Determine the [X, Y] coordinate at the center of the cell enclosing the given text.  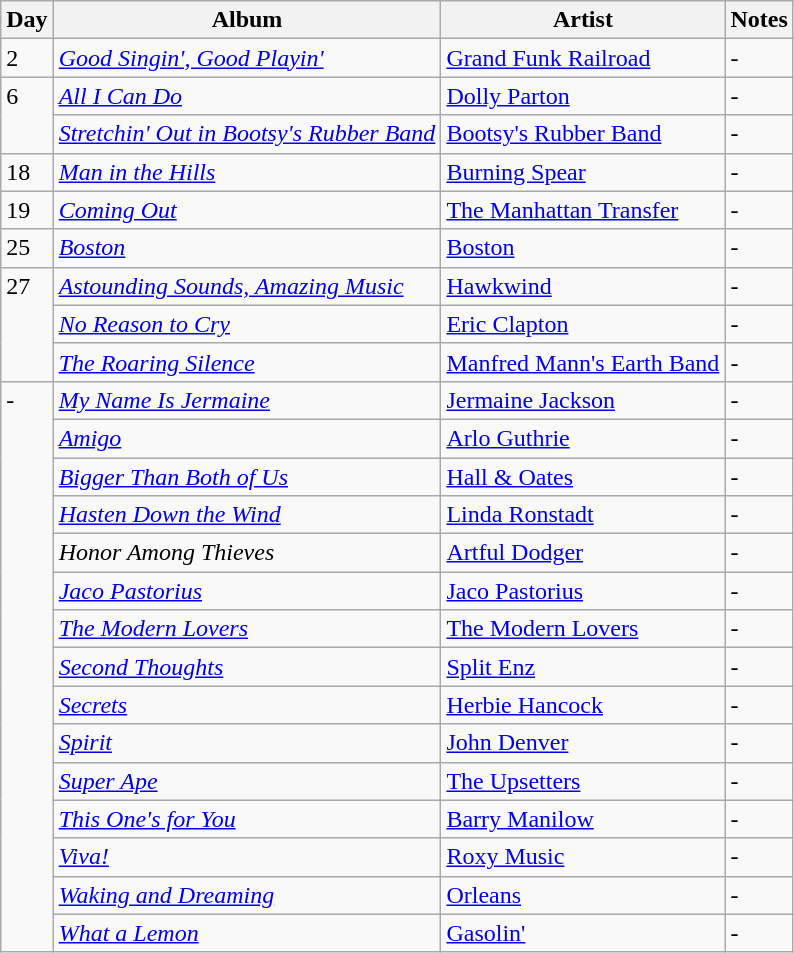
Dolly Parton [583, 96]
Jermaine Jackson [583, 400]
Super Ape [247, 781]
Bigger Than Both of Us [247, 477]
Orleans [583, 895]
Coming Out [247, 210]
19 [27, 210]
Spirit [247, 743]
Day [27, 20]
Good Singin', Good Playin' [247, 58]
2 [27, 58]
Manfred Mann's Earth Band [583, 362]
Artist [583, 20]
Album [247, 20]
Bootsy's Rubber Band [583, 134]
Amigo [247, 438]
Burning Spear [583, 172]
Grand Funk Railroad [583, 58]
The Manhattan Transfer [583, 210]
Waking and Dreaming [247, 895]
What a Lemon [247, 933]
Notes [759, 20]
John Denver [583, 743]
Roxy Music [583, 857]
No Reason to Cry [247, 324]
Gasolin' [583, 933]
Viva! [247, 857]
Astounding Sounds, Amazing Music [247, 286]
All I Can Do [247, 96]
Secrets [247, 705]
Arlo Guthrie [583, 438]
Barry Manilow [583, 819]
The Roaring Silence [247, 362]
Linda Ronstadt [583, 515]
This One's for You [247, 819]
Stretchin' Out in Bootsy's Rubber Band [247, 134]
Eric Clapton [583, 324]
Split Enz [583, 667]
18 [27, 172]
Honor Among Thieves [247, 553]
27 [27, 324]
Man in the Hills [247, 172]
Hawkwind [583, 286]
The Upsetters [583, 781]
Artful Dodger [583, 553]
25 [27, 248]
6 [27, 115]
Second Thoughts [247, 667]
Herbie Hancock [583, 705]
Hasten Down the Wind [247, 515]
Hall & Oates [583, 477]
My Name Is Jermaine [247, 400]
